Pinpoint the cell where the given text exists, returning its [x, y] midpoint coordinate. 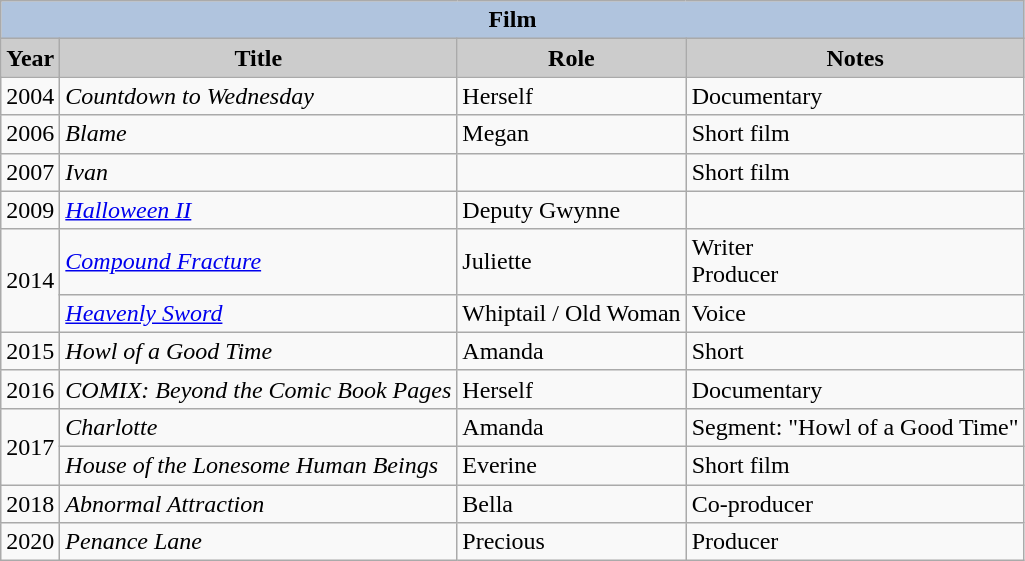
Compound Fracture [258, 262]
2016 [30, 389]
Everine [572, 465]
Year [30, 58]
Short [855, 351]
Whiptail / Old Woman [572, 313]
Heavenly Sword [258, 313]
Title [258, 58]
Co-producer [855, 503]
2009 [30, 210]
Notes [855, 58]
Precious [572, 542]
Charlotte [258, 427]
Juliette [572, 262]
Deputy Gwynne [572, 210]
2006 [30, 134]
Voice [855, 313]
Abnormal Attraction [258, 503]
Megan [572, 134]
House of the Lonesome Human Beings [258, 465]
Howl of a Good Time [258, 351]
2004 [30, 96]
2014 [30, 280]
2020 [30, 542]
Ivan [258, 172]
Blame [258, 134]
2017 [30, 446]
Penance Lane [258, 542]
Writer Producer [855, 262]
COMIX: Beyond the Comic Book Pages [258, 389]
Role [572, 58]
2007 [30, 172]
Countdown to Wednesday [258, 96]
Halloween II [258, 210]
Segment: "Howl of a Good Time" [855, 427]
Bella [572, 503]
Producer [855, 542]
2015 [30, 351]
Film [512, 20]
2018 [30, 503]
